Extract the [x, y] coordinate from the center of the cell holding the provided text.  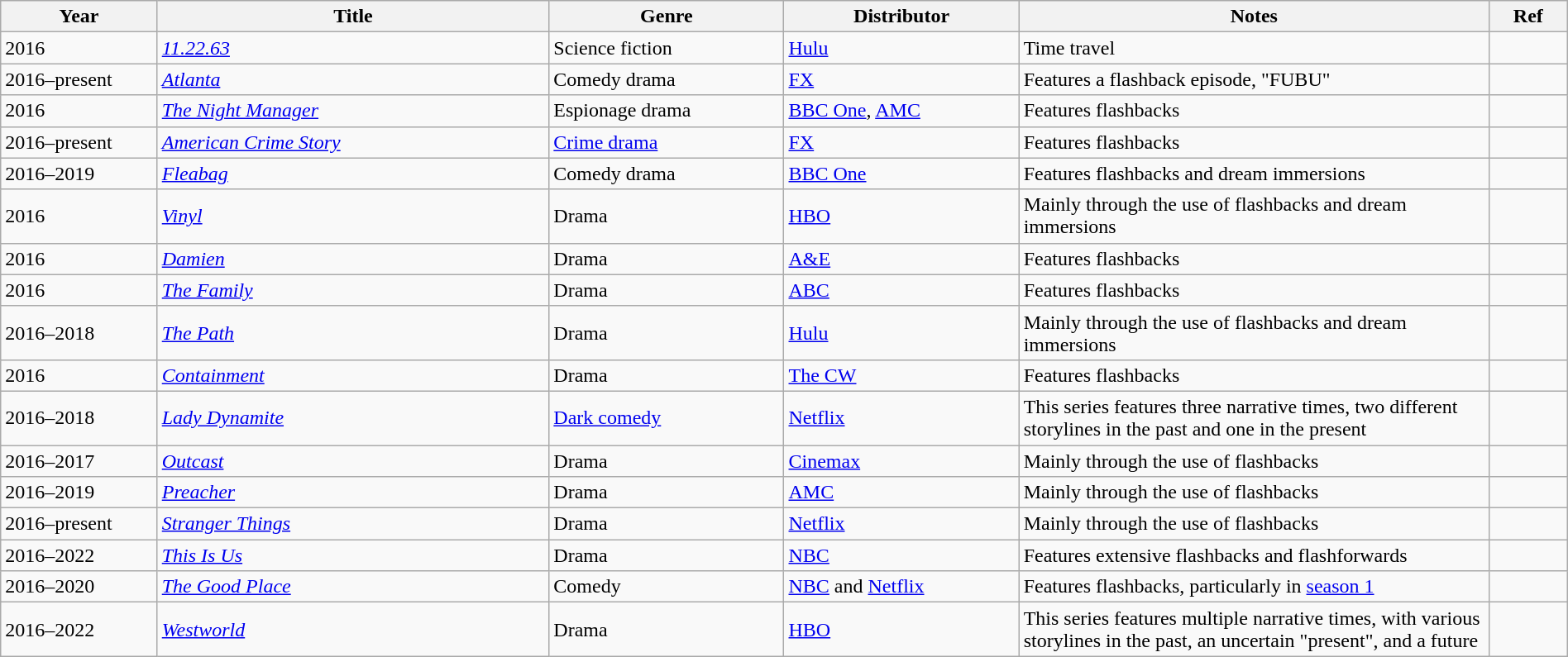
Time travel [1254, 48]
AMC [901, 493]
American Crime Story [353, 142]
Ref [1528, 17]
Title [353, 17]
Damien [353, 259]
Dark comedy [667, 418]
Features flashbacks, particularly in season 1 [1254, 587]
Outcast [353, 460]
Features extensive flashbacks and flashforwards [1254, 555]
Preacher [353, 493]
Features a flashback episode, "FUBU" [1254, 79]
This series features multiple narrative times, with various storylines in the past, an uncertain "present", and a future [1254, 630]
Containment [353, 375]
Distributor [901, 17]
Comedy [667, 587]
The Night Manager [353, 111]
Fleabag [353, 174]
Stranger Things [353, 524]
11.22.63 [353, 48]
NBC and Netflix [901, 587]
Atlanta [353, 79]
The Good Place [353, 587]
NBC [901, 555]
2016–2020 [79, 587]
Cinemax [901, 460]
Science fiction [667, 48]
This series features three narrative times, two different storylines in the past and one in the present [1254, 418]
A&E [901, 259]
Features flashbacks and dream immersions [1254, 174]
Notes [1254, 17]
This Is Us [353, 555]
Espionage drama [667, 111]
Crime drama [667, 142]
2016–2017 [79, 460]
The Path [353, 332]
Genre [667, 17]
BBC One, AMC [901, 111]
Westworld [353, 630]
Vinyl [353, 217]
The CW [901, 375]
Year [79, 17]
The Family [353, 290]
BBC One [901, 174]
ABC [901, 290]
Lady Dynamite [353, 418]
